Detect which cell encompasses the target text, then output its (X, Y) center coordinate. 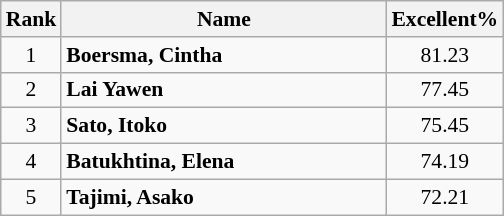
75.45 (444, 126)
81.23 (444, 54)
Sato, Itoko (224, 126)
5 (32, 197)
77.45 (444, 90)
1 (32, 54)
4 (32, 161)
2 (32, 90)
74.19 (444, 161)
3 (32, 126)
Name (224, 19)
Batukhtina, Elena (224, 161)
Rank (32, 19)
Excellent% (444, 19)
72.21 (444, 197)
Boersma, Cintha (224, 54)
Lai Yawen (224, 90)
Tajimi, Asako (224, 197)
